Return (x, y) of the center of cell containing provided text 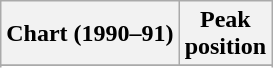
Peak position (225, 34)
Chart (1990–91) (90, 34)
